For the text-containing cell, return its midpoint in [X, Y] coordinate format. 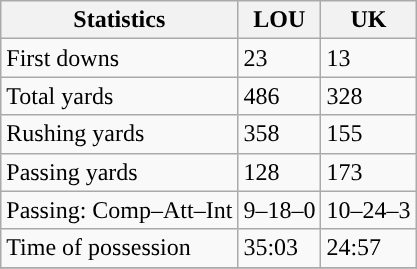
328 [368, 96]
LOU [280, 20]
Statistics [120, 20]
10–24–3 [368, 210]
Total yards [120, 96]
24:57 [368, 248]
128 [280, 172]
173 [368, 172]
Passing: Comp–Att–Int [120, 210]
Passing yards [120, 172]
First downs [120, 58]
155 [368, 134]
35:03 [280, 248]
358 [280, 134]
23 [280, 58]
13 [368, 58]
Rushing yards [120, 134]
486 [280, 96]
9–18–0 [280, 210]
Time of possession [120, 248]
UK [368, 20]
